Output the (x, y) coordinate of the center of the cell containing the given text.  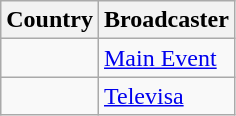
Televisa (166, 96)
Broadcaster (166, 20)
Main Event (166, 58)
Country (50, 20)
